Scan for the cell matching the given text and deliver its (X, Y) coordinate at center. 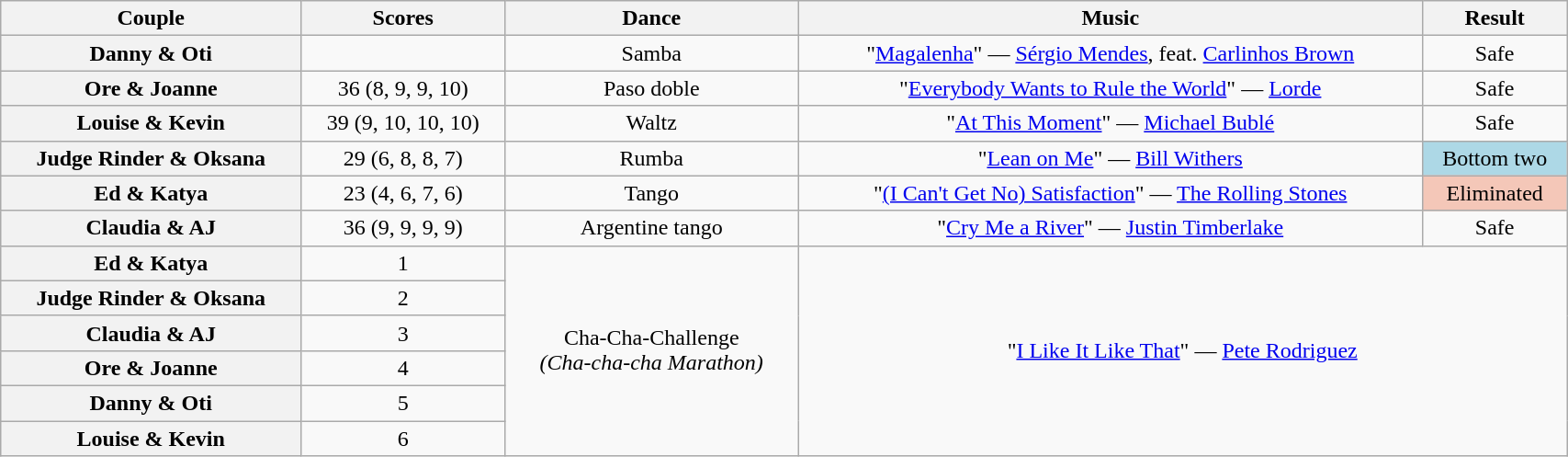
"At This Moment" — Michael Bublé (1111, 123)
"I Like It Like That" — Pete Rodriguez (1183, 350)
4 (403, 368)
Couple (151, 18)
Scores (403, 18)
39 (9, 10, 10, 10) (403, 123)
23 (4, 6, 7, 6) (403, 193)
"(I Can't Get No) Satisfaction" — The Rolling Stones (1111, 193)
Cha-Cha-Challenge(Cha-cha-cha Marathon) (652, 350)
"Everybody Wants to Rule the World" — Lorde (1111, 88)
Argentine tango (652, 228)
Bottom two (1495, 158)
Waltz (652, 123)
Paso doble (652, 88)
2 (403, 298)
Eliminated (1495, 193)
Tango (652, 193)
36 (9, 9, 9, 9) (403, 228)
"Lean on Me" — Bill Withers (1111, 158)
29 (6, 8, 8, 7) (403, 158)
5 (403, 403)
36 (8, 9, 9, 10) (403, 88)
Music (1111, 18)
"Cry Me a River" — Justin Timberlake (1111, 228)
Samba (652, 53)
1 (403, 263)
Result (1495, 18)
6 (403, 439)
Rumba (652, 158)
"Magalenha" — Sérgio Mendes, feat. Carlinhos Brown (1111, 53)
3 (403, 333)
Dance (652, 18)
